Output the [X, Y] coordinate of the center of the cell containing the given text.  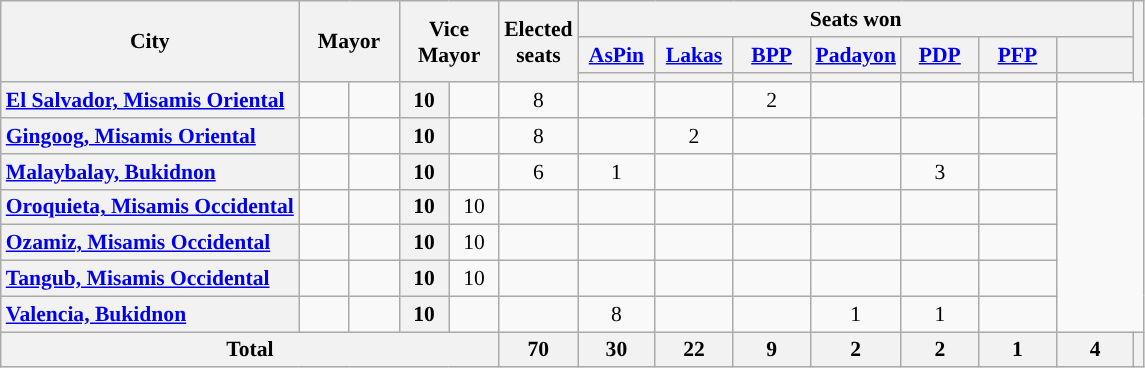
Tangub, Misamis Occidental [150, 279]
22 [694, 350]
70 [538, 350]
AsPin [617, 55]
3 [940, 172]
9 [772, 350]
PFP [1018, 55]
Seats won [856, 19]
Oroquieta, Misamis Occidental [150, 207]
4 [1095, 350]
Lakas [694, 55]
Gingoog, Misamis Oriental [150, 136]
Mayor [349, 42]
Total [250, 350]
30 [617, 350]
Malaybalay, Bukidnon [150, 172]
Padayon [856, 55]
El Salvador, Misamis Oriental [150, 101]
PDP [940, 55]
Ozamiz, Misamis Occidental [150, 243]
6 [538, 172]
City [150, 42]
Electedseats [538, 42]
BPP [772, 55]
Vice Mayor [449, 42]
Valencia, Bukidnon [150, 314]
